Scan for the cell matching the given text and deliver its [x, y] coordinate at center. 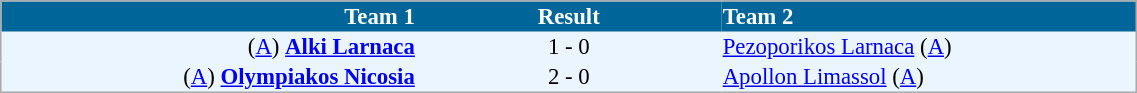
1 - 0 [568, 47]
2 - 0 [568, 77]
Apollon Limassol (A) [929, 77]
Pezoporikos Larnaca (A) [929, 47]
Team 1 [209, 16]
(A) Olympiakos Nicosia [209, 77]
Team 2 [929, 16]
Result [568, 16]
(A) Alki Larnaca [209, 47]
